Determine the [X, Y] coordinate at the center of the cell enclosing the given text.  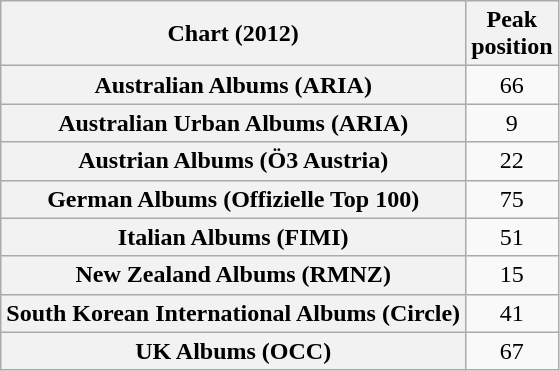
Peakposition [512, 34]
New Zealand Albums (RMNZ) [234, 275]
15 [512, 275]
9 [512, 123]
51 [512, 237]
South Korean International Albums (Circle) [234, 313]
UK Albums (OCC) [234, 351]
Australian Albums (ARIA) [234, 85]
66 [512, 85]
Italian Albums (FIMI) [234, 237]
67 [512, 351]
Austrian Albums (Ö3 Austria) [234, 161]
22 [512, 161]
75 [512, 199]
Chart (2012) [234, 34]
41 [512, 313]
German Albums (Offizielle Top 100) [234, 199]
Australian Urban Albums (ARIA) [234, 123]
